Return the [X, Y] coordinate for the center point of the cell that contains the specified text.  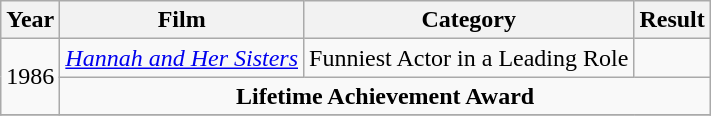
Lifetime Achievement Award [386, 96]
Hannah and Her Sisters [182, 58]
Funniest Actor in a Leading Role [469, 58]
1986 [30, 77]
Result [672, 20]
Category [469, 20]
Year [30, 20]
Film [182, 20]
